Search for the cell housing the specified text and yield its [x, y] center coordinate. 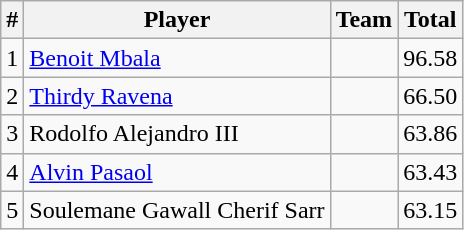
3 [12, 134]
Total [430, 20]
Benoit Mbala [177, 58]
96.58 [430, 58]
66.50 [430, 96]
Player [177, 20]
# [12, 20]
Soulemane Gawall Cherif Sarr [177, 210]
Alvin Pasaol [177, 172]
Thirdy Ravena [177, 96]
Rodolfo Alejandro III [177, 134]
63.15 [430, 210]
2 [12, 96]
63.86 [430, 134]
5 [12, 210]
63.43 [430, 172]
Team [364, 20]
4 [12, 172]
1 [12, 58]
